Capture the cell that displays the provided text and extract its (x, y) central coordinate. 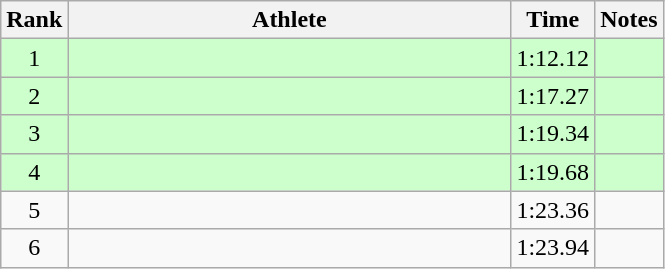
4 (34, 172)
Rank (34, 20)
2 (34, 96)
1:19.34 (553, 134)
5 (34, 210)
1 (34, 58)
1:19.68 (553, 172)
1:23.94 (553, 248)
3 (34, 134)
Athlete (290, 20)
Notes (629, 20)
1:17.27 (553, 96)
1:23.36 (553, 210)
Time (553, 20)
1:12.12 (553, 58)
6 (34, 248)
